Output the [X, Y] coordinate of the center of the cell containing the given text.  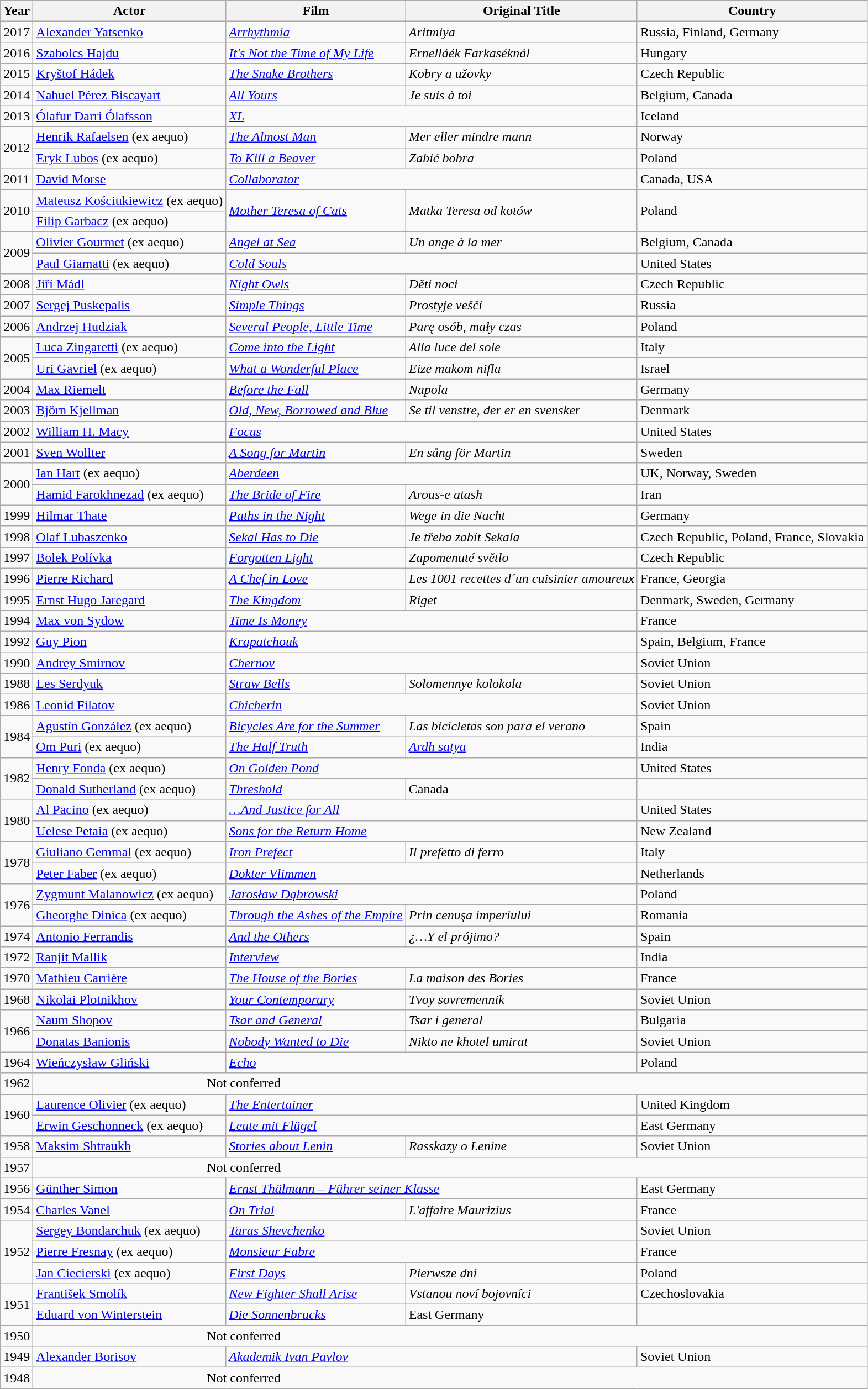
Tsar i general [522, 1020]
XL [432, 116]
Denmark [752, 411]
Günther Simon [129, 1188]
1990 [17, 663]
1957 [17, 1167]
Bolek Polívka [129, 557]
Kobry a užovky [522, 74]
1952 [17, 1251]
Giuliano Gemmal (ex aequo) [129, 852]
Canada, USA [752, 179]
1964 [17, 1062]
Eryk Lubos (ex aequo) [129, 158]
Wieńczysław Gliński [129, 1062]
Peter Faber (ex aequo) [129, 873]
It's Not the Time of My Life [316, 53]
1950 [17, 1336]
Country [752, 11]
1992 [17, 642]
2016 [17, 53]
Tsar and General [316, 1020]
Les Serdyuk [129, 684]
Collaborator [432, 179]
2014 [17, 95]
Sergey Bondarchuk (ex aequo) [129, 1230]
2002 [17, 432]
Olivier Gourmet (ex aequo) [129, 242]
Dokter Vlimmen [432, 873]
Filip Garbacz (ex aequo) [129, 221]
Luca Zingaretti (ex aequo) [129, 348]
United Kingdom [752, 1104]
Norway [752, 137]
Donald Sutherland (ex aequo) [129, 789]
2007 [17, 306]
Monsieur Fabre [432, 1251]
Sven Wollter [129, 453]
The Entertainer [432, 1104]
Nobody Wanted to Die [316, 1041]
Israel [752, 369]
Max Riemelt [129, 390]
The Half Truth [316, 747]
2011 [17, 179]
Ardh satya [522, 747]
Several People, Little Time [316, 327]
New Zealand [752, 831]
Leonid Filatov [129, 705]
1976 [17, 904]
Time Is Money [432, 621]
Max von Sydow [129, 621]
František Smolík [129, 1294]
The Bride of Fire [316, 494]
L'affaire Maurizius [522, 1209]
Sweden [752, 453]
1960 [17, 1115]
Ernst Thälmann – Führer seiner Klasse [432, 1188]
Chicherin [432, 705]
Riget [522, 599]
2000 [17, 484]
Cold Souls [432, 264]
Henrik Rafaelsen (ex aequo) [129, 137]
All Yours [316, 95]
La maison des Bories [522, 978]
Andrey Smirnov [129, 663]
Om Puri (ex aequo) [129, 747]
Prostyje vešči [522, 306]
Donatas Banionis [129, 1041]
Taras Shevchenko [432, 1230]
1997 [17, 557]
Czech Republic, Poland, France, Slovakia [752, 536]
2010 [17, 211]
1956 [17, 1188]
Sergej Puskepalis [129, 306]
1988 [17, 684]
2012 [17, 148]
And the Others [316, 936]
Matka Teresa od kotów [522, 211]
Děti noci [522, 285]
Maksim Shtraukh [129, 1146]
Bicycles Are for the Summer [316, 726]
First Days [316, 1272]
2004 [17, 390]
Henry Fonda (ex aequo) [129, 768]
En sång för Martin [522, 453]
On Golden Pond [432, 768]
1958 [17, 1146]
1978 [17, 862]
Hamid Farokhnezad (ex aequo) [129, 494]
2008 [17, 285]
Je suis à toi [522, 95]
1948 [17, 1378]
Echo [432, 1062]
Aberdeen [432, 473]
Mer eller mindre mann [522, 137]
1949 [17, 1357]
Straw Bells [316, 684]
Night Owls [316, 285]
Jarosław Dąbrowski [432, 894]
Iron Prefect [316, 852]
Iran [752, 494]
Mateusz Kościukiewicz (ex aequo) [129, 200]
1951 [17, 1304]
Hungary [752, 53]
Je třeba zabít Sekala [522, 536]
Eduard von Winterstein [129, 1315]
Denmark, Sweden, Germany [752, 599]
Alexander Yatsenko [129, 32]
Laurence Olivier (ex aequo) [129, 1104]
1980 [17, 820]
Alexander Borisov [129, 1357]
Szabolcs Hajdu [129, 53]
Nikolai Plotnikhov [129, 999]
Sekal Has to Die [316, 536]
Bulgaria [752, 1020]
The Almost Man [316, 137]
1999 [17, 515]
Naum Shopov [129, 1020]
David Morse [129, 179]
Rasskazy o Lenine [522, 1146]
Russia [752, 306]
Chernov [432, 663]
1970 [17, 978]
Agustín González (ex aequo) [129, 726]
What a Wonderful Place [316, 369]
Antonio Ferrandis [129, 936]
Il prefetto di ferro [522, 852]
Iceland [752, 116]
Come into the Light [316, 348]
Jiří Mádl [129, 285]
1972 [17, 957]
2001 [17, 453]
Prin cenuşa imperiului [522, 915]
Les 1001 recettes d´un cuisinier amoureux [522, 578]
Charles Vanel [129, 1209]
On Trial [316, 1209]
Un ange à la mer [522, 242]
2015 [17, 74]
Nikto ne khotel umirat [522, 1041]
Ernelláék Farkaséknál [522, 53]
2005 [17, 358]
Film [316, 11]
The Kingdom [316, 599]
Hilmar Thate [129, 515]
1982 [17, 778]
Alla luce del sole [522, 348]
Old, New, Borrowed and Blue [316, 411]
2013 [17, 116]
New Fighter Shall Arise [316, 1294]
Gheorghe Dinica (ex aequo) [129, 915]
Aritmiya [522, 32]
1962 [17, 1083]
The Snake Brothers [316, 74]
Uelese Petaia (ex aequo) [129, 831]
Actor [129, 11]
Original Title [522, 11]
Zygmunt Malanowicz (ex aequo) [129, 894]
2017 [17, 32]
Paul Giamatti (ex aequo) [129, 264]
Guy Pion [129, 642]
Simple Things [316, 306]
To Kill a Beaver [316, 158]
Zabić bobra [522, 158]
1954 [17, 1209]
Zapomenuté světlo [522, 557]
A Song for Martin [316, 453]
Parę osób, mały czas [522, 327]
Arous-e atash [522, 494]
1984 [17, 736]
2009 [17, 252]
Se til venstre, der er en svensker [522, 411]
Netherlands [752, 873]
Pierwsze dni [522, 1272]
Ian Hart (ex aequo) [129, 473]
Krapatchouk [432, 642]
Threshold [316, 789]
Stories about Lenin [316, 1146]
UK, Norway, Sweden [752, 473]
The House of the Bories [316, 978]
Al Pacino (ex aequo) [129, 810]
Nahuel Pérez Biscayart [129, 95]
Ernst Hugo Jaregard [129, 599]
Ólafur Darri Ólafsson [129, 116]
1986 [17, 705]
Andrzej Hudziak [129, 327]
Akademik Ivan Pavlov [432, 1357]
1974 [17, 936]
Wege in die Nacht [522, 515]
Romania [752, 915]
Leute mit Flügel [432, 1125]
Arrhythmia [316, 32]
Eize makom nifla [522, 369]
Mother Teresa of Cats [316, 211]
Your Contemporary [316, 999]
Angel at Sea [316, 242]
¿…Y el prójimo? [522, 936]
Forgotten Light [316, 557]
Sons for the Return Home [432, 831]
William H. Macy [129, 432]
Mathieu Carrière [129, 978]
…And Justice for All [432, 810]
Solomennye kolokola [522, 684]
Die Sonnenbrucks [316, 1315]
Spain, Belgium, France [752, 642]
Focus [432, 432]
Through the Ashes of the Empire [316, 915]
Björn Kjellman [129, 411]
Year [17, 11]
2006 [17, 327]
Uri Gavriel (ex aequo) [129, 369]
Kryštof Hádek [129, 74]
Canada [522, 789]
Interview [432, 957]
Before the Fall [316, 390]
Pierre Fresnay (ex aequo) [129, 1251]
1968 [17, 999]
1966 [17, 1031]
Napola [522, 390]
Czechoslovakia [752, 1294]
France, Georgia [752, 578]
Pierre Richard [129, 578]
1994 [17, 621]
Jan Ciecierski (ex aequo) [129, 1272]
1998 [17, 536]
Russia, Finland, Germany [752, 32]
Tvoy sovremennik [522, 999]
1995 [17, 599]
Vstanou noví bojovníci [522, 1294]
Olaf Lubaszenko [129, 536]
1996 [17, 578]
Erwin Geschonneck (ex aequo) [129, 1125]
Las bicicletas son para el verano [522, 726]
A Chef in Love [316, 578]
2003 [17, 411]
Ranjit Mallik [129, 957]
Paths in the Night [316, 515]
